Scan for the cell matching the given text and deliver its (x, y) coordinate at center. 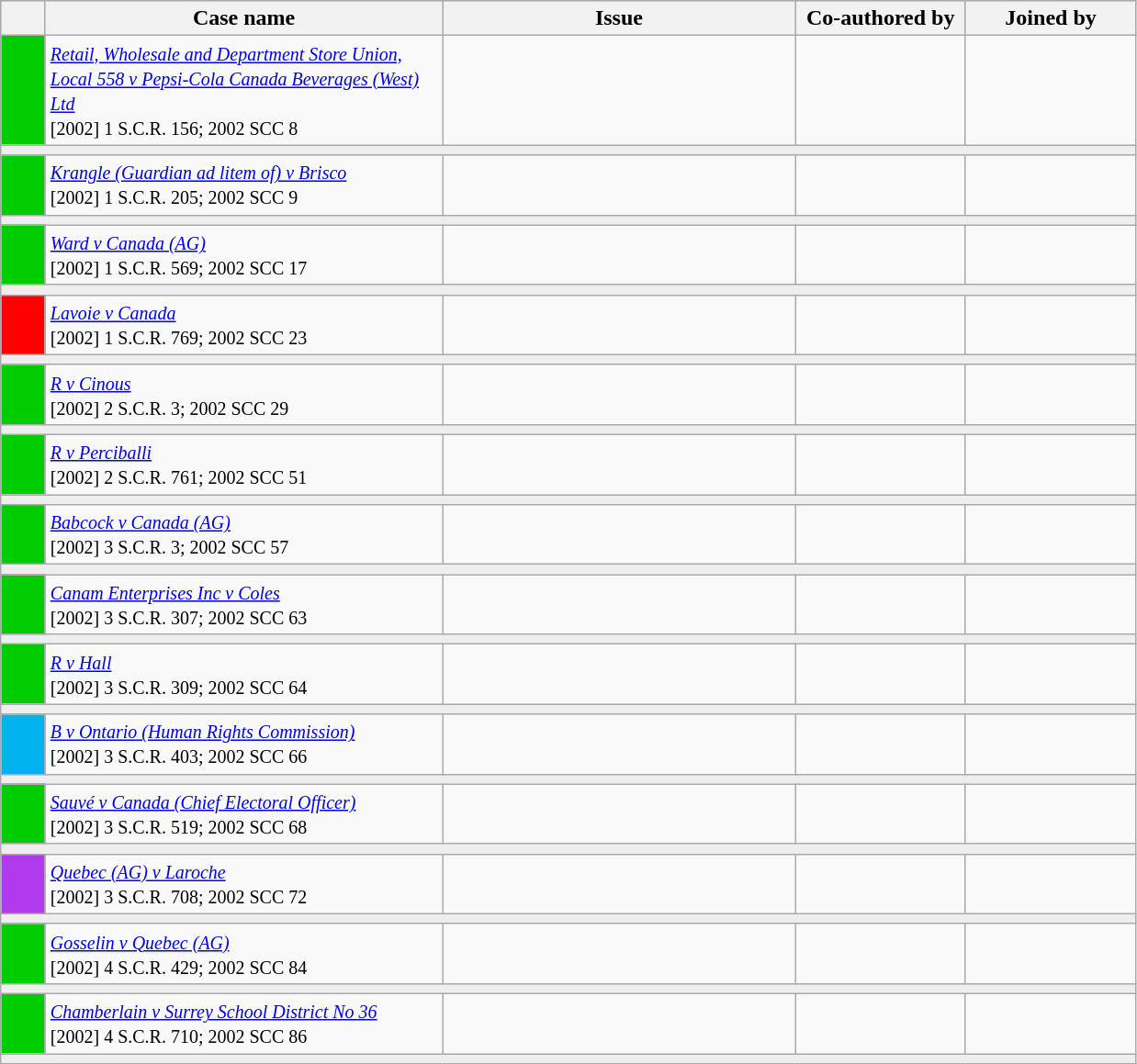
Ward v Canada (AG) [2002] 1 S.C.R. 569; 2002 SCC 17 (244, 255)
Co-authored by (880, 18)
Case name (244, 18)
R v Perciballi [2002] 2 S.C.R. 761; 2002 SCC 51 (244, 465)
Joined by (1051, 18)
Lavoie v Canada [2002] 1 S.C.R. 769; 2002 SCC 23 (244, 325)
Krangle (Guardian ad litem of) v Brisco [2002] 1 S.C.R. 205; 2002 SCC 9 (244, 185)
R v Hall [2002] 3 S.C.R. 309; 2002 SCC 64 (244, 674)
R v Cinous [2002] 2 S.C.R. 3; 2002 SCC 29 (244, 395)
Retail, Wholesale and Department Store Union, Local 558 v Pepsi-Cola Canada Beverages (West) Ltd [2002] 1 S.C.R. 156; 2002 SCC 8 (244, 90)
Canam Enterprises Inc v Coles [2002] 3 S.C.R. 307; 2002 SCC 63 (244, 604)
Sauvé v Canada (Chief Electoral Officer) [2002] 3 S.C.R. 519; 2002 SCC 68 (244, 813)
Issue (619, 18)
Gosselin v Quebec (AG) [2002] 4 S.C.R. 429; 2002 SCC 84 (244, 953)
Babcock v Canada (AG) [2002] 3 S.C.R. 3; 2002 SCC 57 (244, 534)
Chamberlain v Surrey School District No 36 [2002] 4 S.C.R. 710; 2002 SCC 86 (244, 1023)
Quebec (AG) v Laroche [2002] 3 S.C.R. 708; 2002 SCC 72 (244, 883)
B v Ontario (Human Rights Commission)[2002] 3 S.C.R. 403; 2002 SCC 66 (244, 744)
